Determine the [x, y] coordinate at the center of the cell enclosing the given text.  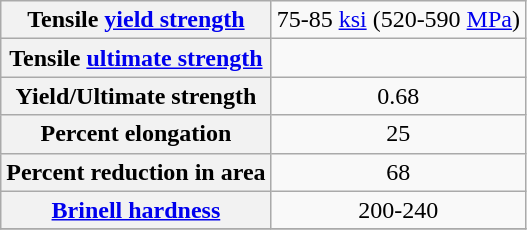
Yield/Ultimate strength [136, 96]
25 [398, 134]
200-240 [398, 210]
Percent elongation [136, 134]
Tensile yield strength [136, 20]
Tensile ultimate strength [136, 58]
Brinell hardness [136, 210]
75-85 ksi (520-590 MPa) [398, 20]
68 [398, 172]
0.68 [398, 96]
Percent reduction in area [136, 172]
